Extract the (X, Y) coordinate from the center of the cell holding the provided text.  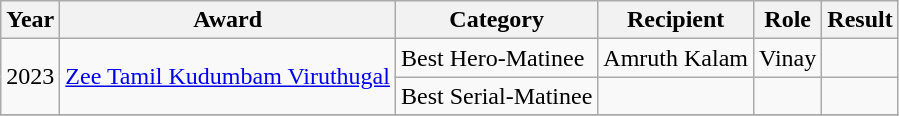
Zee Tamil Kudumbam Viruthugal (228, 77)
Vinay (788, 58)
Category (496, 20)
Result (860, 20)
Amruth Kalam (676, 58)
Best Serial-Matinee (496, 96)
Best Hero-Matinee (496, 58)
Award (228, 20)
2023 (30, 77)
Role (788, 20)
Year (30, 20)
Recipient (676, 20)
